Extract the (x, y) coordinate from the center of the cell holding the provided text.  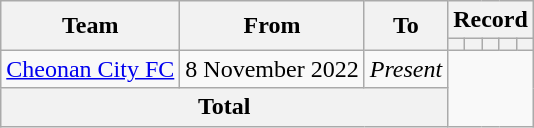
Total (224, 107)
Cheonan City FC (90, 69)
Present (406, 69)
To (406, 26)
Team (90, 26)
8 November 2022 (272, 69)
From (272, 26)
Record (491, 20)
